Determine the (x, y) coordinate at the center of the cell enclosing the given text.  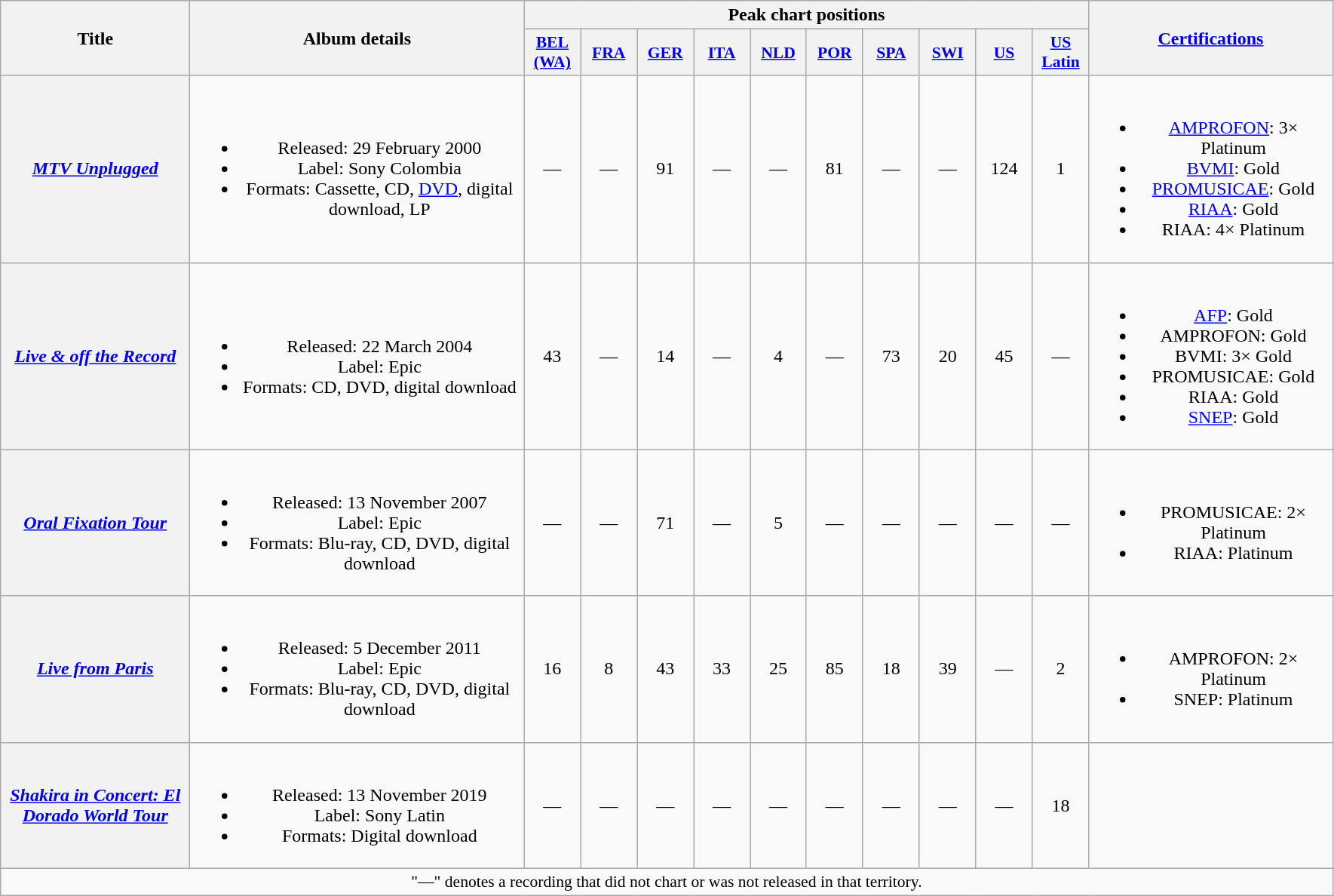
39 (947, 669)
71 (665, 523)
BEL(WA) (552, 53)
73 (891, 356)
Title (95, 38)
5 (778, 523)
"—" denotes a recording that did not chart or was not released in that territory. (667, 882)
Peak chart positions (807, 15)
124 (1004, 169)
45 (1004, 356)
PROMUSICAE: 2× PlatinumRIAA: Platinum (1211, 523)
91 (665, 169)
14 (665, 356)
Shakira in Concert: El Dorado World Tour (95, 805)
NLD (778, 53)
Live & off the Record (95, 356)
1 (1060, 169)
Oral Fixation Tour (95, 523)
16 (552, 669)
US (1004, 53)
81 (834, 169)
SWI (947, 53)
Certifications (1211, 38)
Released: 13 November 2007Label: EpicFormats: Blu-ray, CD, DVD, digital download (357, 523)
AMPROFON: 3× PlatinumBVMI: GoldPROMUSICAE: GoldRIAA: GoldRIAA: 4× Platinum (1211, 169)
ITA (722, 53)
Released: 5 December 2011Label: EpicFormats: Blu-ray, CD, DVD, digital download (357, 669)
33 (722, 669)
85 (834, 669)
Released: 22 March 2004Label: EpicFormats: CD, DVD, digital download (357, 356)
2 (1060, 669)
Released: 29 February 2000Label: Sony ColombiaFormats: Cassette, CD, DVD, digital download, LP (357, 169)
POR (834, 53)
Album details (357, 38)
AMPROFON: 2× PlatinumSNEP: Platinum (1211, 669)
Live from Paris (95, 669)
AFP: GoldAMPROFON: GoldBVMI: 3× GoldPROMUSICAE: GoldRIAA: GoldSNEP: Gold (1211, 356)
8 (609, 669)
GER (665, 53)
MTV Unplugged (95, 169)
SPA (891, 53)
20 (947, 356)
FRA (609, 53)
4 (778, 356)
USLatin (1060, 53)
Released: 13 November 2019Label: Sony LatinFormats: Digital download (357, 805)
25 (778, 669)
